Detect which cell encompasses the target text, then output its [x, y] center coordinate. 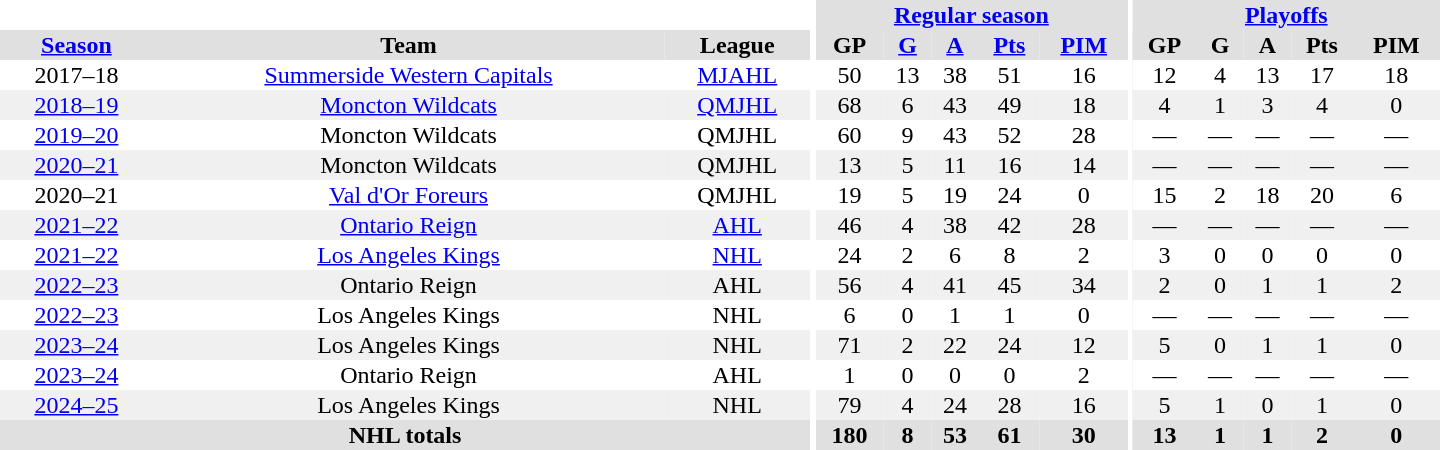
2018–19 [76, 105]
71 [849, 345]
51 [1010, 75]
46 [849, 225]
50 [849, 75]
NHL totals [405, 435]
2019–20 [76, 135]
20 [1322, 195]
Season [76, 45]
Playoffs [1286, 15]
42 [1010, 225]
Regular season [971, 15]
15 [1165, 195]
49 [1010, 105]
79 [849, 405]
2024–25 [76, 405]
45 [1010, 285]
52 [1010, 135]
22 [954, 345]
Summerside Western Capitals [409, 75]
61 [1010, 435]
14 [1084, 165]
68 [849, 105]
11 [954, 165]
180 [849, 435]
Team [409, 45]
17 [1322, 75]
MJAHL [737, 75]
30 [1084, 435]
League [737, 45]
9 [908, 135]
41 [954, 285]
53 [954, 435]
Val d'Or Foreurs [409, 195]
34 [1084, 285]
60 [849, 135]
56 [849, 285]
2017–18 [76, 75]
